Provide the [x, y] coordinate of the cell's center where the given text is located.  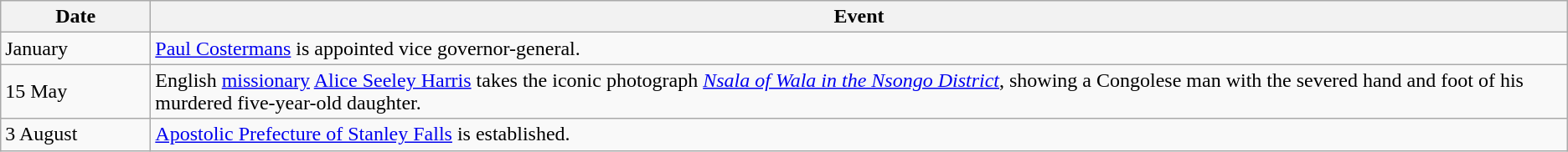
Date [75, 17]
3 August [75, 134]
January [75, 48]
Apostolic Prefecture of Stanley Falls is established. [859, 134]
Event [859, 17]
Paul Costermans is appointed vice governor-general. [859, 48]
15 May [75, 92]
